Extract the (x, y) coordinate from the center of the cell holding the provided text.  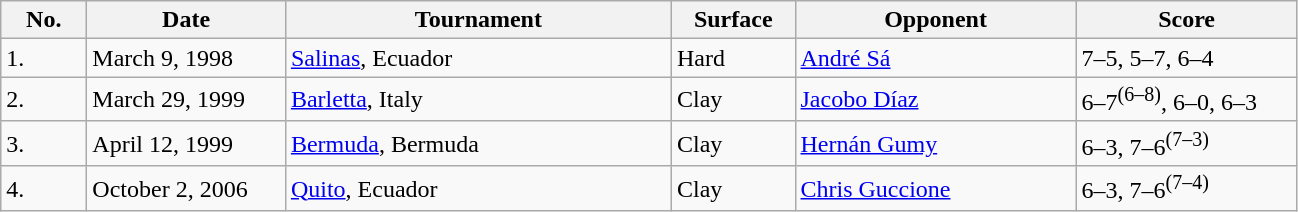
Salinas, Ecuador (478, 58)
Hernán Gumy (936, 144)
Quito, Ecuador (478, 188)
1. (44, 58)
March 9, 1998 (186, 58)
7–5, 5–7, 6–4 (1186, 58)
October 2, 2006 (186, 188)
Hard (733, 58)
Opponent (936, 20)
Surface (733, 20)
6–7(6–8), 6–0, 6–3 (1186, 100)
4. (44, 188)
2. (44, 100)
Tournament (478, 20)
Chris Guccione (936, 188)
March 29, 1999 (186, 100)
Jacobo Díaz (936, 100)
André Sá (936, 58)
Barletta, Italy (478, 100)
Score (1186, 20)
Bermuda, Bermuda (478, 144)
No. (44, 20)
Date (186, 20)
3. (44, 144)
6–3, 7–6(7–4) (1186, 188)
6–3, 7–6(7–3) (1186, 144)
April 12, 1999 (186, 144)
